Search for the cell housing the specified text and yield its [x, y] center coordinate. 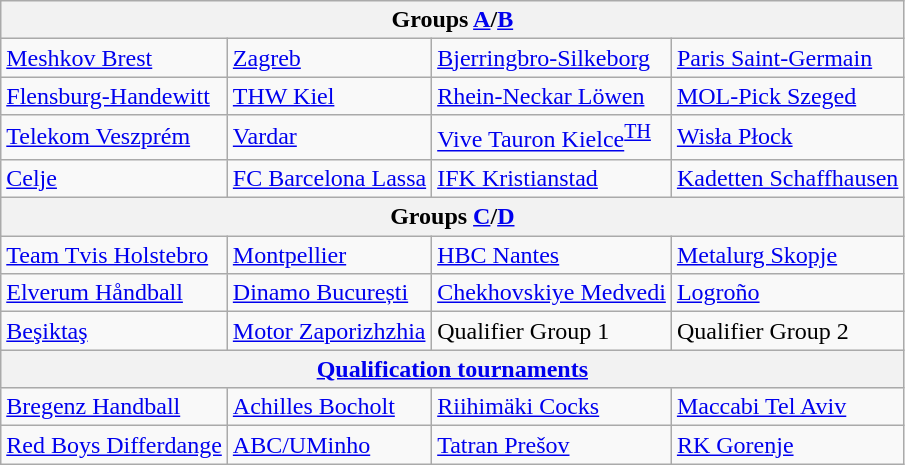
Riihimäki Cocks [552, 407]
Bregenz Handball [114, 407]
Wisła Płock [788, 138]
Flensburg-Handewitt [114, 96]
Telekom Veszprém [114, 138]
IFK Kristianstad [552, 178]
Zagreb [329, 58]
Tatran Prešov [552, 445]
Beşiktaş [114, 331]
FC Barcelona Lassa [329, 178]
Qualification tournaments [452, 369]
RK Gorenje [788, 445]
Groups A/B [452, 20]
Elverum Håndball [114, 293]
MOL-Pick Szeged [788, 96]
Logroño [788, 293]
Metalurg Skopje [788, 255]
Team Tvis Holstebro [114, 255]
HBC Nantes [552, 255]
Dinamo București [329, 293]
Groups C/D [452, 217]
ABC/UMinho [329, 445]
Achilles Bocholt [329, 407]
Red Boys Differdange [114, 445]
Bjerringbro-Silkeborg [552, 58]
Vive Tauron KielceTH [552, 138]
Motor Zaporizhzhia [329, 331]
Kadetten Schaffhausen [788, 178]
Vardar [329, 138]
Maccabi Tel Aviv [788, 407]
Paris Saint-Germain [788, 58]
Rhein-Neckar Löwen [552, 96]
Celje [114, 178]
Qualifier Group 2 [788, 331]
Montpellier [329, 255]
Chekhovskiye Medvedi [552, 293]
Meshkov Brest [114, 58]
THW Kiel [329, 96]
Qualifier Group 1 [552, 331]
